Output the [X, Y] coordinate of the center of the cell containing the given text.  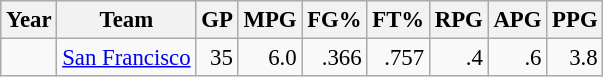
FT% [398, 20]
.366 [334, 58]
APG [518, 20]
3.8 [575, 58]
.6 [518, 58]
PPG [575, 20]
FG% [334, 20]
Year [29, 20]
35 [217, 58]
San Francisco [126, 58]
RPG [458, 20]
6.0 [270, 58]
GP [217, 20]
MPG [270, 20]
.4 [458, 58]
Team [126, 20]
.757 [398, 58]
